Locate the cell with the specified text and output its [x, y] center coordinate. 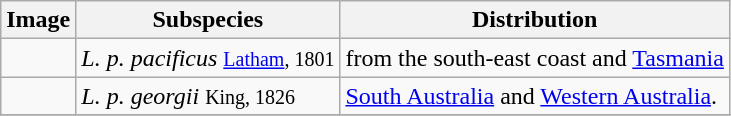
from the south-east coast and Tasmania [535, 58]
Distribution [535, 20]
Subspecies [208, 20]
L. p. pacificus Latham, 1801 [208, 58]
South Australia and Western Australia. [535, 96]
Image [38, 20]
L. p. georgii King, 1826 [208, 96]
